Return the [x, y] coordinate for the center point of the cell that contains the specified text.  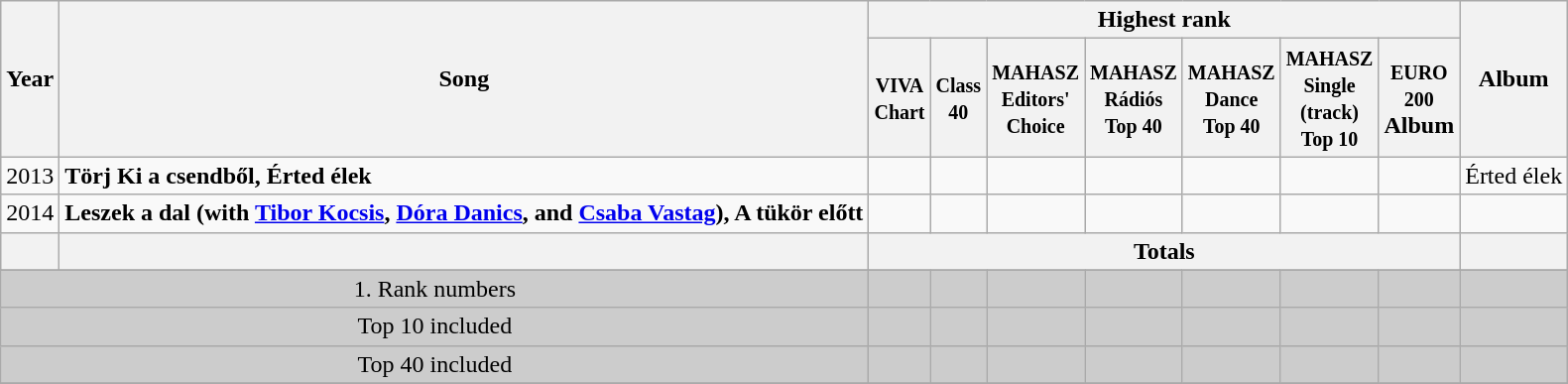
Érted élek [1513, 176]
Top 40 included [434, 364]
Class 40 [958, 97]
EURO 200 Album [1419, 97]
Leszek a dal (with Tibor Kocsis, Dóra Danics, and Csaba Vastag), A tükör előtt [464, 213]
VIVA Chart [900, 97]
MAHASZ Editors' Choice [1035, 97]
Year [30, 79]
MAHASZ Dance Top 40 [1232, 97]
Törj Ki a csendből, Érted élek [464, 176]
Song [464, 79]
Highest rank [1164, 20]
Top 10 included [434, 326]
1. Rank numbers [434, 289]
MAHASZ Rádiós Top 40 [1135, 97]
Totals [1164, 251]
Album [1513, 79]
MAHASZ Single (track) Top 10 [1329, 97]
2014 [30, 213]
2013 [30, 176]
